Detect which cell encompasses the target text, then output its (X, Y) center coordinate. 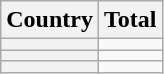
Country (50, 20)
Total (130, 20)
